Identify which cell holds the provided text, then report its (X, Y) central coordinate. 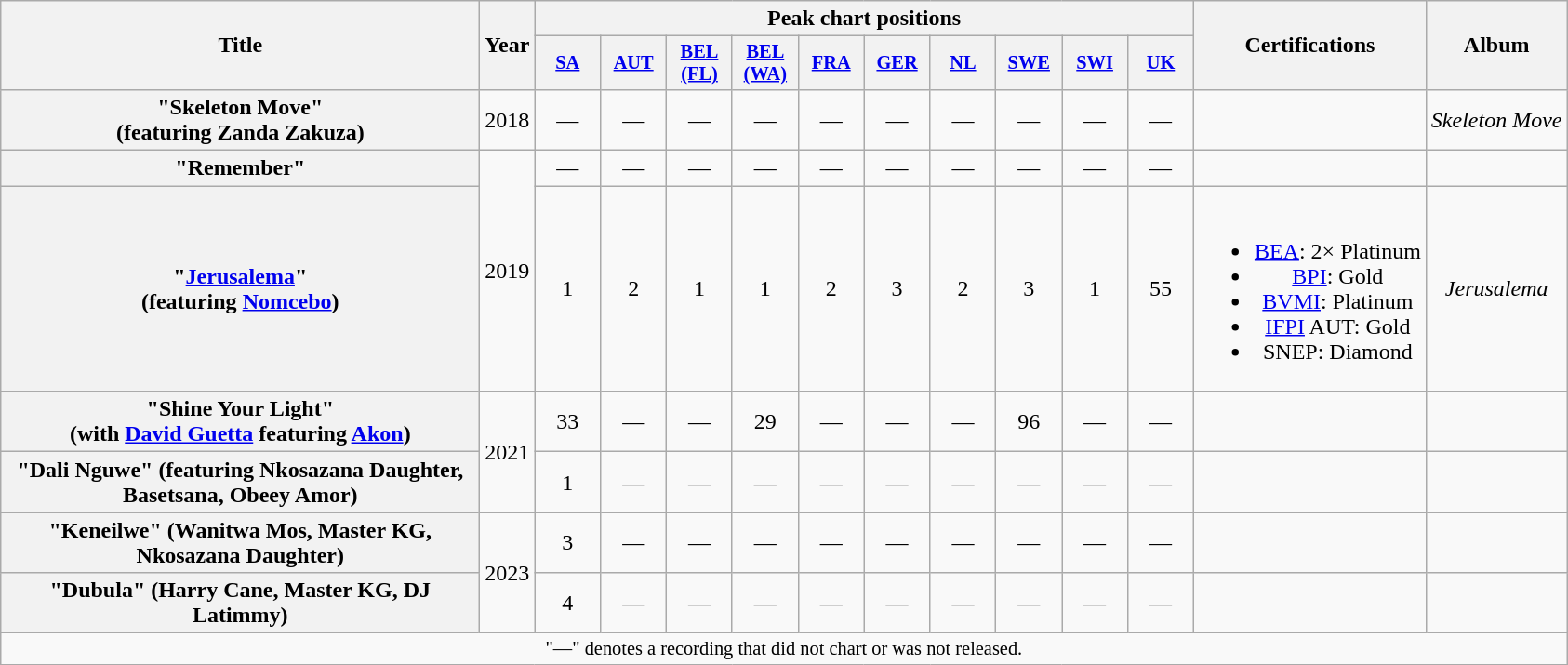
Skeleton Move (1496, 119)
29 (764, 422)
Peak chart positions (865, 19)
UK (1161, 63)
55 (1161, 288)
BEL (WA) (764, 63)
"Dubula" (Harry Cane, Master KG, DJ Latimmy) (240, 603)
"Skeleton Move"(featuring Zanda Zakuza) (240, 119)
BEA: 2× PlatinumBPI: GoldBVMI: PlatinumIFPI AUT: GoldSNEP: Diamond (1309, 288)
2021 (508, 452)
SWE (1029, 63)
"Jerusalema"(featuring Nomcebo) (240, 288)
Title (240, 46)
Jerusalema (1496, 288)
Certifications (1309, 46)
"Dali Nguwe" (featuring Nkosazana Daughter, Basetsana, Obeey Amor) (240, 482)
"Keneilwe" (Wanitwa Mos, Master KG, Nkosazana Daughter) (240, 543)
SWI (1096, 63)
"—" denotes a recording that did not chart or was not released. (784, 649)
4 (567, 603)
FRA (831, 63)
Album (1496, 46)
GER (897, 63)
Year (508, 46)
BEL (FL) (699, 63)
SA (567, 63)
96 (1029, 422)
2018 (508, 119)
"Remember" (240, 168)
AUT (634, 63)
33 (567, 422)
"Shine Your Light"(with David Guetta featuring Akon) (240, 422)
2023 (508, 573)
NL (963, 63)
2019 (508, 272)
